From the cell containing the given text, extract its center point as (X, Y) coordinate. 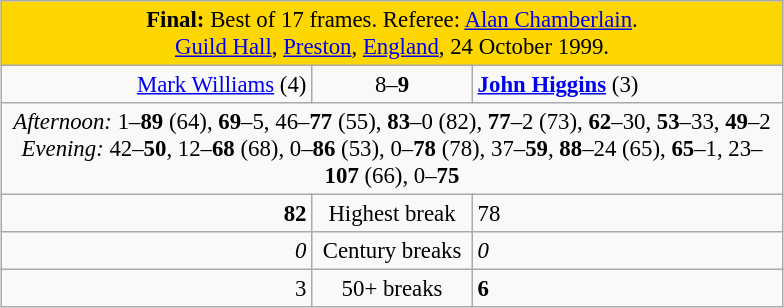
Final: Best of 17 frames. Referee: Alan Chamberlain.Guild Hall, Preston, England, 24 October 1999. (392, 34)
John Higgins (3) (628, 85)
8–9 (392, 85)
78 (628, 214)
Mark Williams (4) (156, 85)
6 (628, 289)
Century breaks (392, 251)
82 (156, 214)
3 (156, 289)
Highest break (392, 214)
50+ breaks (392, 289)
